Output the (x, y) coordinate of the center of the cell containing the given text.  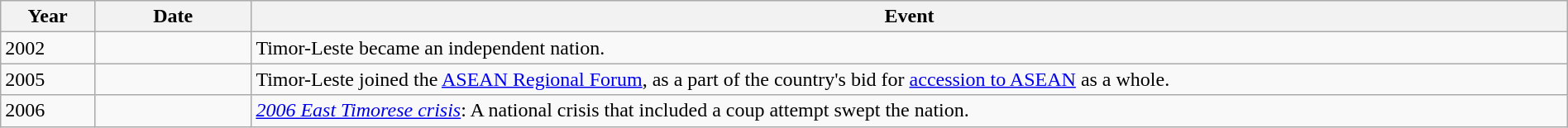
2006 (48, 111)
Event (910, 17)
Date (172, 17)
Timor-Leste joined the ASEAN Regional Forum, as a part of the country's bid for accession to ASEAN as a whole. (910, 79)
2006 East Timorese crisis: A national crisis that included a coup attempt swept the nation. (910, 111)
2005 (48, 79)
Year (48, 17)
Timor-Leste became an independent nation. (910, 48)
2002 (48, 48)
